Detect which cell encompasses the target text, then output its [x, y] center coordinate. 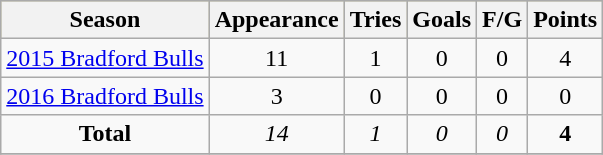
Goals [442, 20]
Appearance [276, 20]
3 [276, 96]
Total [105, 134]
Season [105, 20]
11 [276, 58]
2015 Bradford Bulls [105, 58]
2016 Bradford Bulls [105, 96]
Tries [376, 20]
F/G [502, 20]
14 [276, 134]
Points [566, 20]
